Detect which cell encompasses the target text, then output its [X, Y] center coordinate. 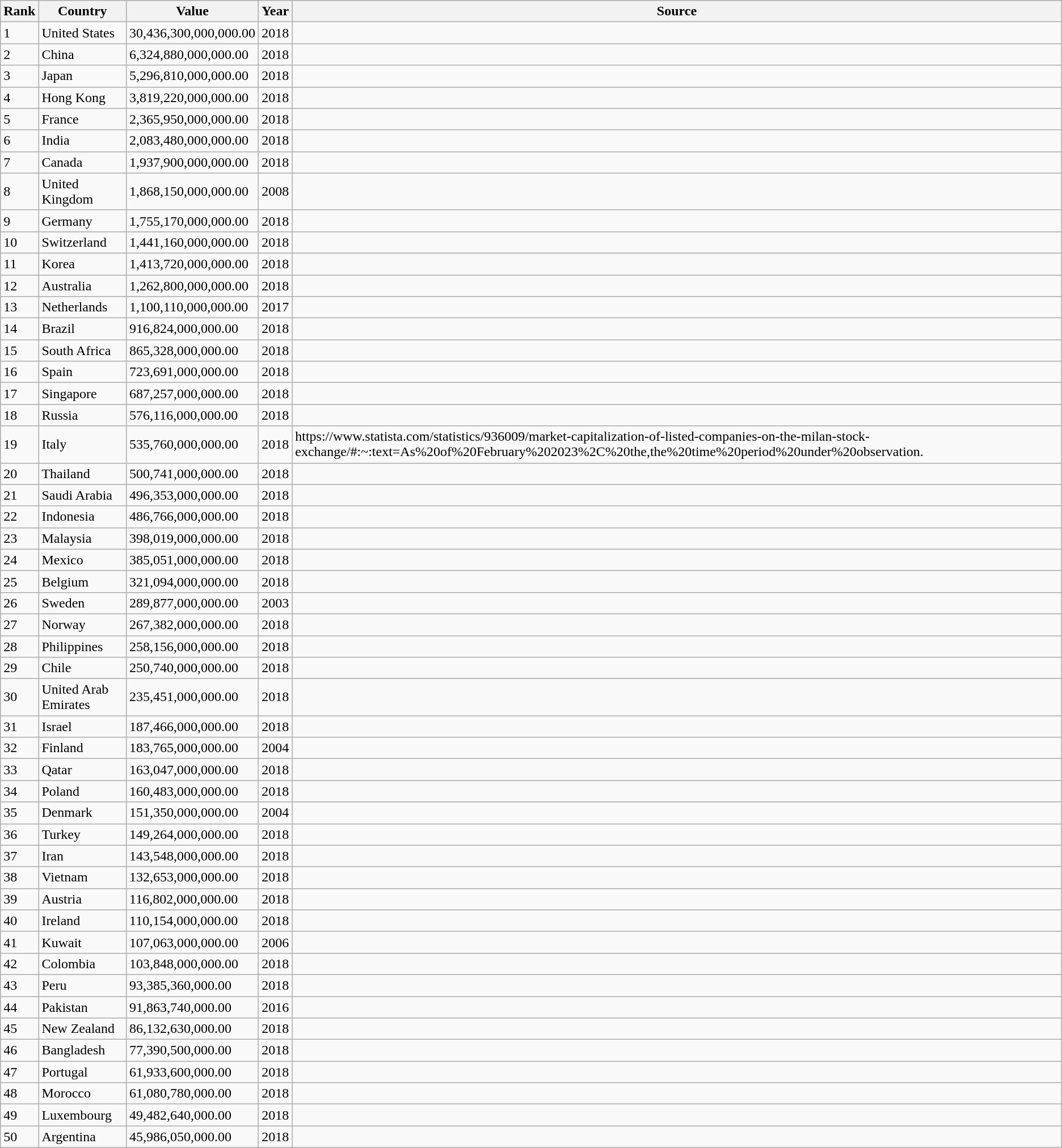
30,436,300,000,000.00 [193, 33]
Brazil [83, 329]
36 [19, 834]
1,413,720,000,000.00 [193, 264]
16 [19, 372]
Rank [19, 11]
44 [19, 1007]
13 [19, 307]
1,441,160,000,000.00 [193, 242]
132,653,000,000.00 [193, 877]
Portugal [83, 1072]
Denmark [83, 813]
3,819,220,000,000.00 [193, 98]
24 [19, 560]
48 [19, 1094]
Pakistan [83, 1007]
11 [19, 264]
38 [19, 877]
267,382,000,000.00 [193, 624]
Saudi Arabia [83, 495]
Bangladesh [83, 1050]
Belgium [83, 581]
Russia [83, 415]
47 [19, 1072]
30 [19, 698]
Netherlands [83, 307]
143,548,000,000.00 [193, 856]
187,466,000,000.00 [193, 727]
250,740,000,000.00 [193, 668]
103,848,000,000.00 [193, 964]
5,296,810,000,000.00 [193, 76]
8 [19, 192]
Korea [83, 264]
21 [19, 495]
1,937,900,000,000.00 [193, 162]
Kuwait [83, 942]
Country [83, 11]
2017 [276, 307]
New Zealand [83, 1029]
41 [19, 942]
Israel [83, 727]
Austria [83, 899]
916,824,000,000.00 [193, 329]
398,019,000,000.00 [193, 538]
Colombia [83, 964]
6 [19, 141]
10 [19, 242]
20 [19, 474]
4 [19, 98]
Vietnam [83, 877]
Norway [83, 624]
22 [19, 517]
Philippines [83, 646]
France [83, 119]
Finland [83, 748]
45 [19, 1029]
34 [19, 791]
486,766,000,000.00 [193, 517]
Germany [83, 221]
40 [19, 921]
496,353,000,000.00 [193, 495]
160,483,000,000.00 [193, 791]
149,264,000,000.00 [193, 834]
Peru [83, 985]
United States [83, 33]
Italy [83, 445]
93,385,360,000.00 [193, 985]
42 [19, 964]
235,451,000,000.00 [193, 698]
14 [19, 329]
31 [19, 727]
2,083,480,000,000.00 [193, 141]
Source [677, 11]
385,051,000,000.00 [193, 560]
China [83, 54]
39 [19, 899]
Switzerland [83, 242]
Luxembourg [83, 1115]
25 [19, 581]
Value [193, 11]
18 [19, 415]
29 [19, 668]
321,094,000,000.00 [193, 581]
77,390,500,000.00 [193, 1050]
37 [19, 856]
1,755,170,000,000.00 [193, 221]
17 [19, 394]
46 [19, 1050]
27 [19, 624]
5 [19, 119]
Hong Kong [83, 98]
United Kingdom [83, 192]
Malaysia [83, 538]
865,328,000,000.00 [193, 351]
535,760,000,000.00 [193, 445]
2016 [276, 1007]
687,257,000,000.00 [193, 394]
2,365,950,000,000.00 [193, 119]
Singapore [83, 394]
110,154,000,000.00 [193, 921]
Australia [83, 285]
163,047,000,000.00 [193, 770]
India [83, 141]
289,877,000,000.00 [193, 603]
Turkey [83, 834]
2006 [276, 942]
2 [19, 54]
Mexico [83, 560]
Japan [83, 76]
United Arab Emirates [83, 698]
32 [19, 748]
49,482,640,000.00 [193, 1115]
Morocco [83, 1094]
Qatar [83, 770]
Chile [83, 668]
107,063,000,000.00 [193, 942]
Indonesia [83, 517]
1,868,150,000,000.00 [193, 192]
723,691,000,000.00 [193, 372]
Iran [83, 856]
Spain [83, 372]
183,765,000,000.00 [193, 748]
576,116,000,000.00 [193, 415]
19 [19, 445]
1,100,110,000,000.00 [193, 307]
7 [19, 162]
33 [19, 770]
151,350,000,000.00 [193, 813]
23 [19, 538]
12 [19, 285]
Canada [83, 162]
258,156,000,000.00 [193, 646]
35 [19, 813]
28 [19, 646]
1,262,800,000,000.00 [193, 285]
15 [19, 351]
9 [19, 221]
50 [19, 1137]
116,802,000,000.00 [193, 899]
500,741,000,000.00 [193, 474]
Thailand [83, 474]
2003 [276, 603]
49 [19, 1115]
45,986,050,000.00 [193, 1137]
Poland [83, 791]
Year [276, 11]
61,933,600,000.00 [193, 1072]
61,080,780,000.00 [193, 1094]
3 [19, 76]
91,863,740,000.00 [193, 1007]
South Africa [83, 351]
43 [19, 985]
26 [19, 603]
Argentina [83, 1137]
86,132,630,000.00 [193, 1029]
6,324,880,000,000.00 [193, 54]
Ireland [83, 921]
1 [19, 33]
Sweden [83, 603]
2008 [276, 192]
